From the cell containing the given text, extract its center point as [X, Y] coordinate. 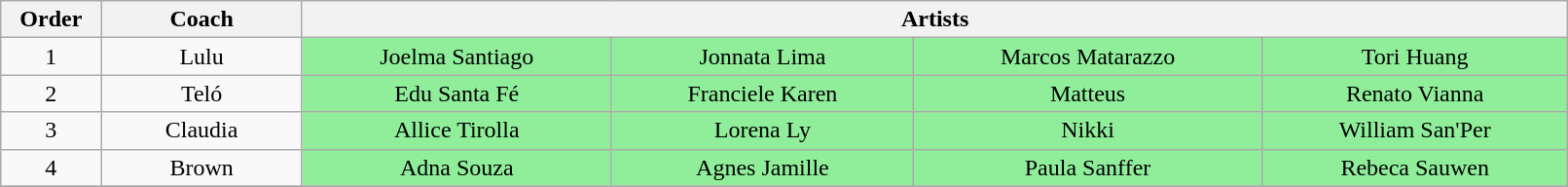
3 [51, 131]
Teló [201, 93]
Rebeca Sauwen [1415, 168]
Lulu [201, 56]
Artists [934, 19]
Jonnata Lima [762, 56]
Edu Santa Fé [456, 93]
Marcos Matarazzo [1088, 56]
Lorena Ly [762, 131]
Brown [201, 168]
Allice Tirolla [456, 131]
2 [51, 93]
Paula Sanffer [1088, 168]
Matteus [1088, 93]
Order [51, 19]
William San'Per [1415, 131]
Adna Souza [456, 168]
4 [51, 168]
Nikki [1088, 131]
Joelma Santiago [456, 56]
Franciele Karen [762, 93]
Renato Vianna [1415, 93]
Tori Huang [1415, 56]
1 [51, 56]
Claudia [201, 131]
Agnes Jamille [762, 168]
Coach [201, 19]
